Locate the cell with the specified text and output its [x, y] center coordinate. 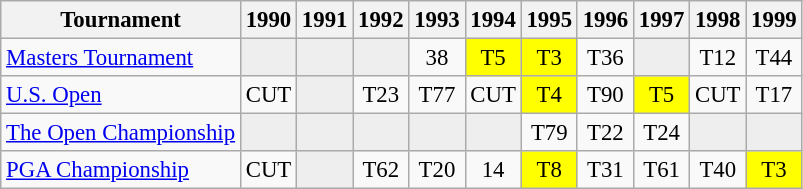
1994 [493, 20]
1996 [605, 20]
T8 [549, 170]
38 [437, 58]
U.S. Open [121, 95]
T24 [661, 133]
1995 [549, 20]
T31 [605, 170]
Masters Tournament [121, 58]
1997 [661, 20]
T12 [718, 58]
T77 [437, 95]
PGA Championship [121, 170]
T22 [605, 133]
The Open Championship [121, 133]
1999 [774, 20]
T40 [718, 170]
T17 [774, 95]
1998 [718, 20]
T44 [774, 58]
T20 [437, 170]
1990 [268, 20]
T62 [381, 170]
1993 [437, 20]
T36 [605, 58]
Tournament [121, 20]
T4 [549, 95]
T61 [661, 170]
T90 [605, 95]
14 [493, 170]
1992 [381, 20]
1991 [325, 20]
T23 [381, 95]
T79 [549, 133]
